Locate the cell with the specified text and output its [X, Y] center coordinate. 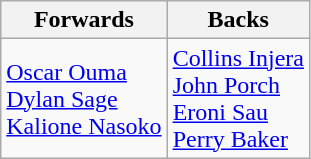
Backs [238, 20]
Forwards [84, 20]
Collins Injera John Porch Eroni Sau Perry Baker [238, 98]
Oscar Ouma Dylan Sage Kalione Nasoko [84, 98]
